For the text-containing cell, return its midpoint in [x, y] coordinate format. 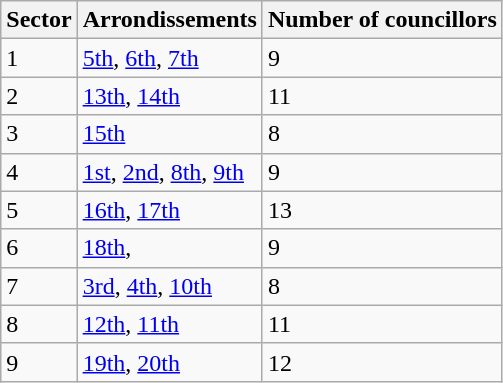
18th, [170, 248]
12 [382, 362]
7 [39, 286]
2 [39, 96]
13th, 14th [170, 96]
5 [39, 210]
12th, 11th [170, 324]
13 [382, 210]
Number of councillors [382, 20]
19th, 20th [170, 362]
1 [39, 58]
Arrondissements [170, 20]
16th, 17th [170, 210]
3 [39, 134]
5th, 6th, 7th [170, 58]
Sector [39, 20]
6 [39, 248]
15th [170, 134]
4 [39, 172]
1st, 2nd, 8th, 9th [170, 172]
3rd, 4th, 10th [170, 286]
